Scan for the cell matching the given text and deliver its [x, y] coordinate at center. 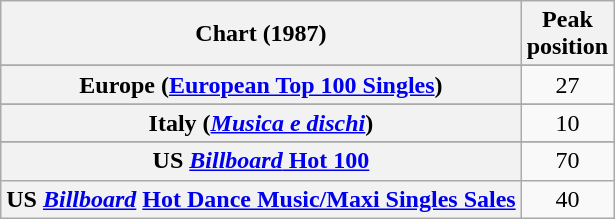
10 [567, 123]
Europe (European Top 100 Singles) [261, 85]
27 [567, 85]
US Billboard Hot Dance Music/Maxi Singles Sales [261, 199]
Italy (Musica e dischi) [261, 123]
40 [567, 199]
70 [567, 161]
Peakposition [567, 34]
Chart (1987) [261, 34]
US Billboard Hot 100 [261, 161]
